Scan for the cell matching the given text and deliver its [x, y] coordinate at center. 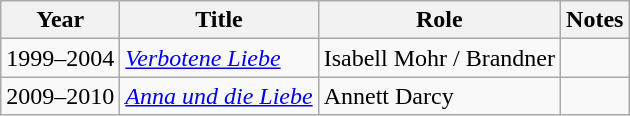
Verbotene Liebe [219, 58]
Notes [595, 20]
Role [439, 20]
Year [60, 20]
1999–2004 [60, 58]
2009–2010 [60, 96]
Isabell Mohr / Brandner [439, 58]
Annett Darcy [439, 96]
Anna und die Liebe [219, 96]
Title [219, 20]
